Provide the (x, y) coordinate of the cell's center where the given text is located.  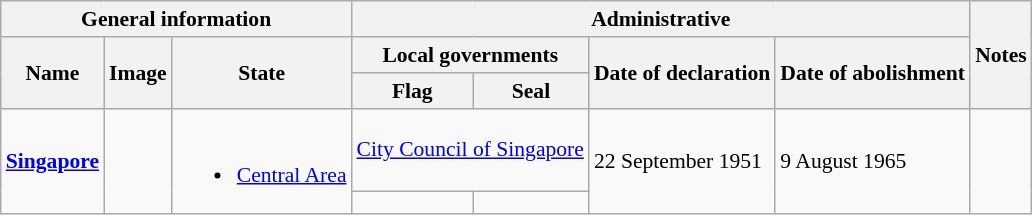
9 August 1965 (872, 162)
Date of abolishment (872, 73)
Image (138, 73)
Local governments (470, 55)
State (262, 73)
Central Area (262, 162)
Administrative (662, 19)
Singapore (52, 162)
Notes (1001, 55)
General information (176, 19)
Seal (531, 91)
Flag (413, 91)
City Council of Singapore (470, 150)
Name (52, 73)
22 September 1951 (682, 162)
Date of declaration (682, 73)
